Pinpoint the cell where the given text exists, returning its (X, Y) midpoint coordinate. 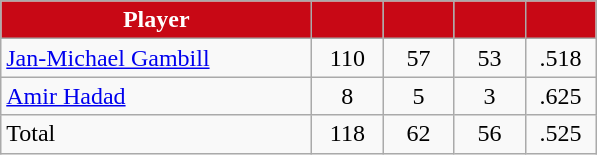
Jan-Michael Gambill (156, 58)
56 (490, 134)
8 (348, 96)
53 (490, 58)
.625 (560, 96)
57 (418, 58)
Player (156, 20)
62 (418, 134)
Amir Hadad (156, 96)
.518 (560, 58)
.525 (560, 134)
5 (418, 96)
Total (156, 134)
118 (348, 134)
3 (490, 96)
110 (348, 58)
